Return [X, Y] of the center of cell containing provided text 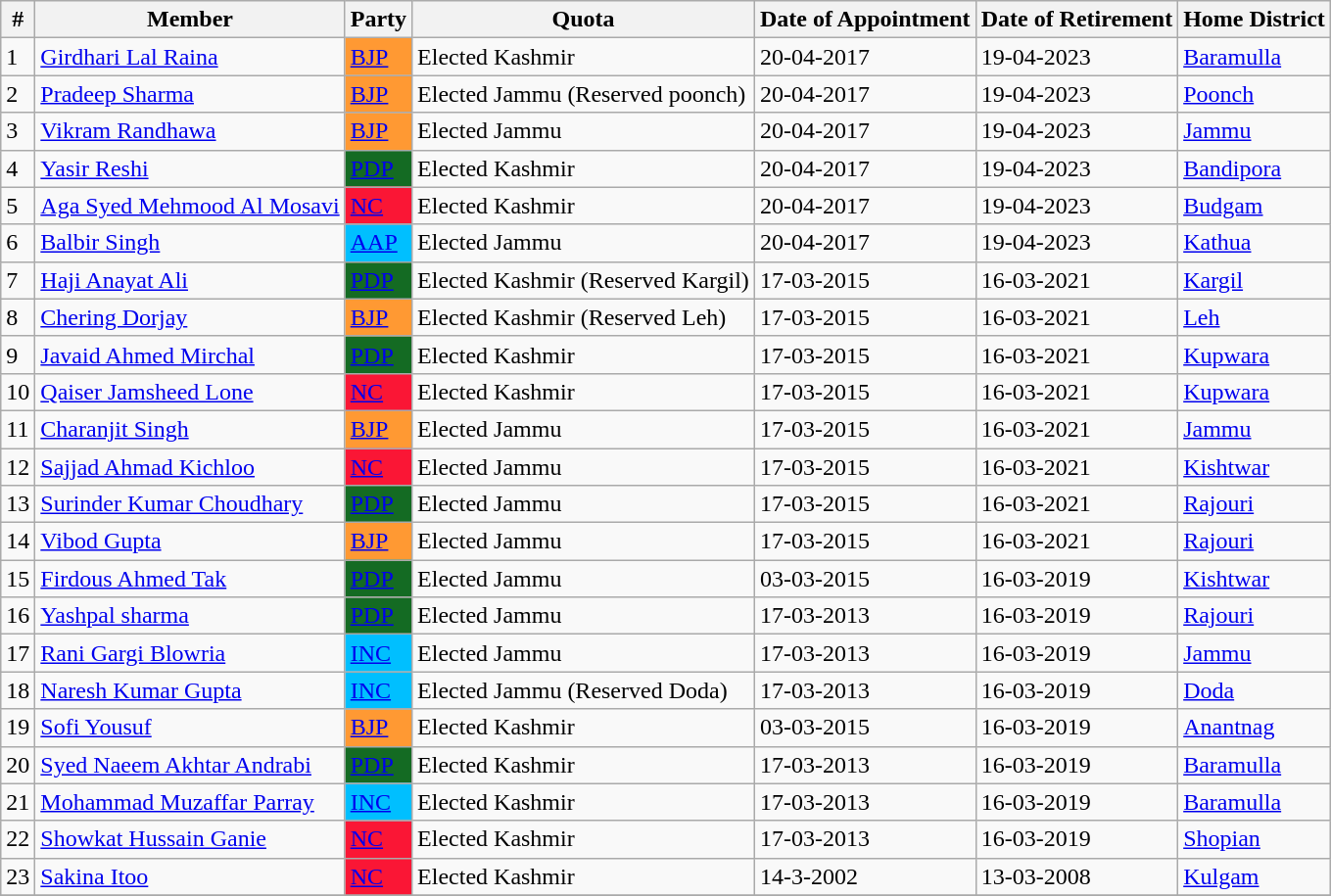
Kulgam [1255, 876]
Elected Jammu (Reserved poonch) [584, 94]
18 [18, 690]
8 [18, 317]
2 [18, 94]
15 [18, 579]
Syed Naeem Akhtar Andrabi [190, 765]
Balbir Singh [190, 243]
Budgam [1255, 206]
Yashpal sharma [190, 616]
13 [18, 504]
Showkat Hussain Ganie [190, 839]
Kargil [1255, 280]
Elected Jammu (Reserved Doda) [584, 690]
Party [378, 20]
Sakina Itoo [190, 876]
5 [18, 206]
7 [18, 280]
12 [18, 467]
19 [18, 728]
# [18, 20]
20 [18, 765]
Pradeep Sharma [190, 94]
Doda [1255, 690]
Quota [584, 20]
Sajjad Ahmad Kichloo [190, 467]
Haji Anayat Ali [190, 280]
AAP [378, 243]
Bandipora [1255, 168]
3 [18, 131]
Shopian [1255, 839]
Home District [1255, 20]
21 [18, 802]
Firdous Ahmed Tak [190, 579]
9 [18, 354]
Elected Kashmir (Reserved Leh) [584, 317]
Yasir Reshi [190, 168]
13-03-2008 [1077, 876]
Chering Dorjay [190, 317]
Date of Retirement [1077, 20]
Date of Appointment [865, 20]
23 [18, 876]
Naresh Kumar Gupta [190, 690]
14-3-2002 [865, 876]
1 [18, 57]
16 [18, 616]
6 [18, 243]
Mohammad Muzaffar Parray [190, 802]
Leh [1255, 317]
14 [18, 542]
Surinder Kumar Choudhary [190, 504]
Elected Kashmir (Reserved Kargil) [584, 280]
Qaiser Jamsheed Lone [190, 392]
Kathua [1255, 243]
Rani Gargi Blowria [190, 653]
17 [18, 653]
4 [18, 168]
Aga Syed Mehmood Al Mosavi [190, 206]
Javaid Ahmed Mirchal [190, 354]
11 [18, 429]
Vibod Gupta [190, 542]
Member [190, 20]
Sofi Yousuf [190, 728]
10 [18, 392]
22 [18, 839]
Poonch [1255, 94]
Charanjit Singh [190, 429]
Anantnag [1255, 728]
Vikram Randhawa [190, 131]
Girdhari Lal Raina [190, 57]
